Identify which cell holds the provided text, then report its [X, Y] central coordinate. 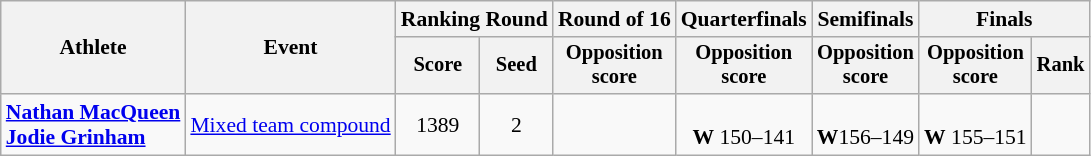
Seed [516, 66]
W 155–151 [976, 124]
Nathan MacQueenJodie Grinham [94, 124]
Event [290, 48]
2 [516, 124]
Round of 16 [614, 19]
W156–149 [866, 124]
Semifinals [866, 19]
Finals [1004, 19]
1389 [438, 124]
Ranking Round [474, 19]
Athlete [94, 48]
Score [438, 66]
Quarterfinals [744, 19]
Mixed team compound [290, 124]
W 150–141 [744, 124]
Rank [1061, 66]
